Capture the cell that displays the provided text and extract its (X, Y) central coordinate. 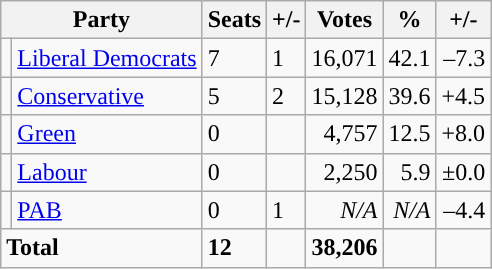
39.6 (410, 96)
–4.4 (464, 210)
Green (107, 134)
±0.0 (464, 172)
Conservative (107, 96)
12.5 (410, 134)
–7.3 (464, 58)
Seats (234, 20)
Labour (107, 172)
15,128 (344, 96)
5 (234, 96)
38,206 (344, 248)
2 (286, 96)
2,250 (344, 172)
12 (234, 248)
Party (102, 20)
+4.5 (464, 96)
16,071 (344, 58)
Votes (344, 20)
PAB (107, 210)
5.9 (410, 172)
% (410, 20)
Liberal Democrats (107, 58)
42.1 (410, 58)
7 (234, 58)
Total (102, 248)
4,757 (344, 134)
+8.0 (464, 134)
